Output the [x, y] coordinate of the center of the cell containing the given text.  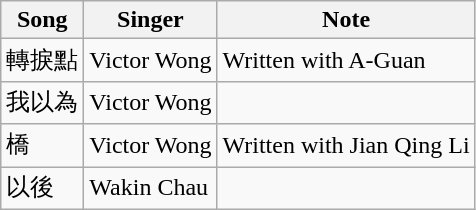
Singer [150, 20]
Wakin Chau [150, 188]
我以為 [42, 102]
Written with Jian Qing Li [346, 146]
Written with A-Guan [346, 60]
Song [42, 20]
橋 [42, 146]
Note [346, 20]
轉捩點 [42, 60]
以後 [42, 188]
